Return (x, y) of the center of cell containing provided text 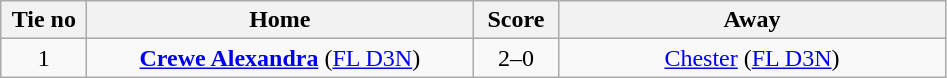
2–0 (516, 58)
Away (752, 20)
Home (280, 20)
Chester (FL D3N) (752, 58)
1 (44, 58)
Crewe Alexandra (FL D3N) (280, 58)
Tie no (44, 20)
Score (516, 20)
